Scan for the cell matching the given text and deliver its (X, Y) coordinate at center. 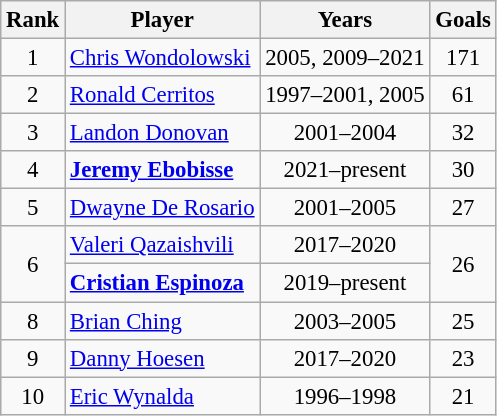
Brian Ching (162, 321)
4 (33, 170)
6 (33, 264)
3 (33, 133)
1 (33, 58)
25 (463, 321)
2003–2005 (345, 321)
Cristian Espinoza (162, 283)
Years (345, 20)
1997–2001, 2005 (345, 95)
2005, 2009–2021 (345, 58)
2001–2005 (345, 208)
Ronald Cerritos (162, 95)
8 (33, 321)
32 (463, 133)
2 (33, 95)
23 (463, 358)
Valeri Qazaishvili (162, 245)
Danny Hoesen (162, 358)
Goals (463, 20)
Eric Wynalda (162, 396)
10 (33, 396)
5 (33, 208)
27 (463, 208)
26 (463, 264)
21 (463, 396)
Jeremy Ebobisse (162, 170)
61 (463, 95)
1996–1998 (345, 396)
Landon Donovan (162, 133)
Rank (33, 20)
2001–2004 (345, 133)
171 (463, 58)
Dwayne De Rosario (162, 208)
Chris Wondolowski (162, 58)
2019–present (345, 283)
30 (463, 170)
9 (33, 358)
Player (162, 20)
2021–present (345, 170)
